Output the (X, Y) coordinate of the center of the cell containing the given text.  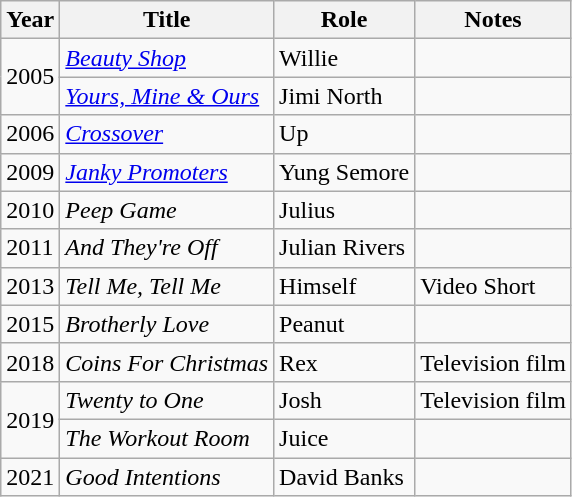
Title (167, 20)
Himself (344, 286)
Good Intentions (167, 477)
Twenty to One (167, 400)
The Workout Room (167, 438)
Josh (344, 400)
2018 (30, 362)
David Banks (344, 477)
2006 (30, 134)
Rex (344, 362)
Crossover (167, 134)
Julius (344, 210)
2010 (30, 210)
Up (344, 134)
2011 (30, 248)
Coins For Christmas (167, 362)
Beauty Shop (167, 58)
Peanut (344, 324)
Year (30, 20)
2005 (30, 77)
2013 (30, 286)
Yours, Mine & Ours (167, 96)
Tell Me, Tell Me (167, 286)
Role (344, 20)
Jimi North (344, 96)
2021 (30, 477)
2015 (30, 324)
Peep Game (167, 210)
And They're Off (167, 248)
Brotherly Love (167, 324)
Notes (494, 20)
Juice (344, 438)
Yung Semore (344, 172)
Janky Promoters (167, 172)
Willie (344, 58)
2009 (30, 172)
Julian Rivers (344, 248)
Video Short (494, 286)
2019 (30, 419)
